Find where the given text appears and provide that cell's center as [x, y] coordinate. 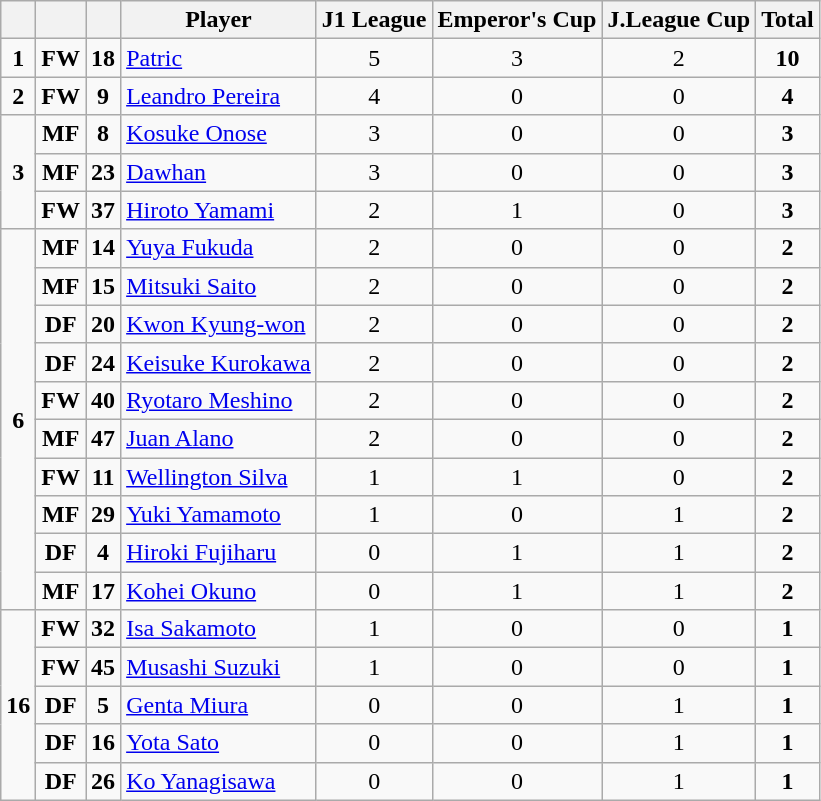
24 [104, 362]
Player [219, 20]
Total [788, 20]
8 [104, 134]
Patric [219, 58]
Leandro Pereira [219, 96]
J.League Cup [679, 20]
23 [104, 172]
10 [788, 58]
15 [104, 286]
37 [104, 210]
Yuki Yamamoto [219, 515]
Hiroto Yamami [219, 210]
Mitsuki Saito [219, 286]
Kohei Okuno [219, 591]
Ryotaro Meshino [219, 400]
Ko Yanagisawa [219, 781]
Isa Sakamoto [219, 629]
Kwon Kyung-won [219, 324]
Wellington Silva [219, 477]
Yuya Fukuda [219, 248]
Emperor's Cup [517, 20]
Genta Miura [219, 705]
20 [104, 324]
Hiroki Fujiharu [219, 553]
Yota Sato [219, 743]
45 [104, 667]
Keisuke Kurokawa [219, 362]
18 [104, 58]
14 [104, 248]
26 [104, 781]
Dawhan [219, 172]
Kosuke Onose [219, 134]
32 [104, 629]
9 [104, 96]
11 [104, 477]
6 [18, 420]
Musashi Suzuki [219, 667]
17 [104, 591]
J1 League [374, 20]
47 [104, 438]
40 [104, 400]
Juan Alano [219, 438]
29 [104, 515]
